For the text-containing cell, return its midpoint in [X, Y] coordinate format. 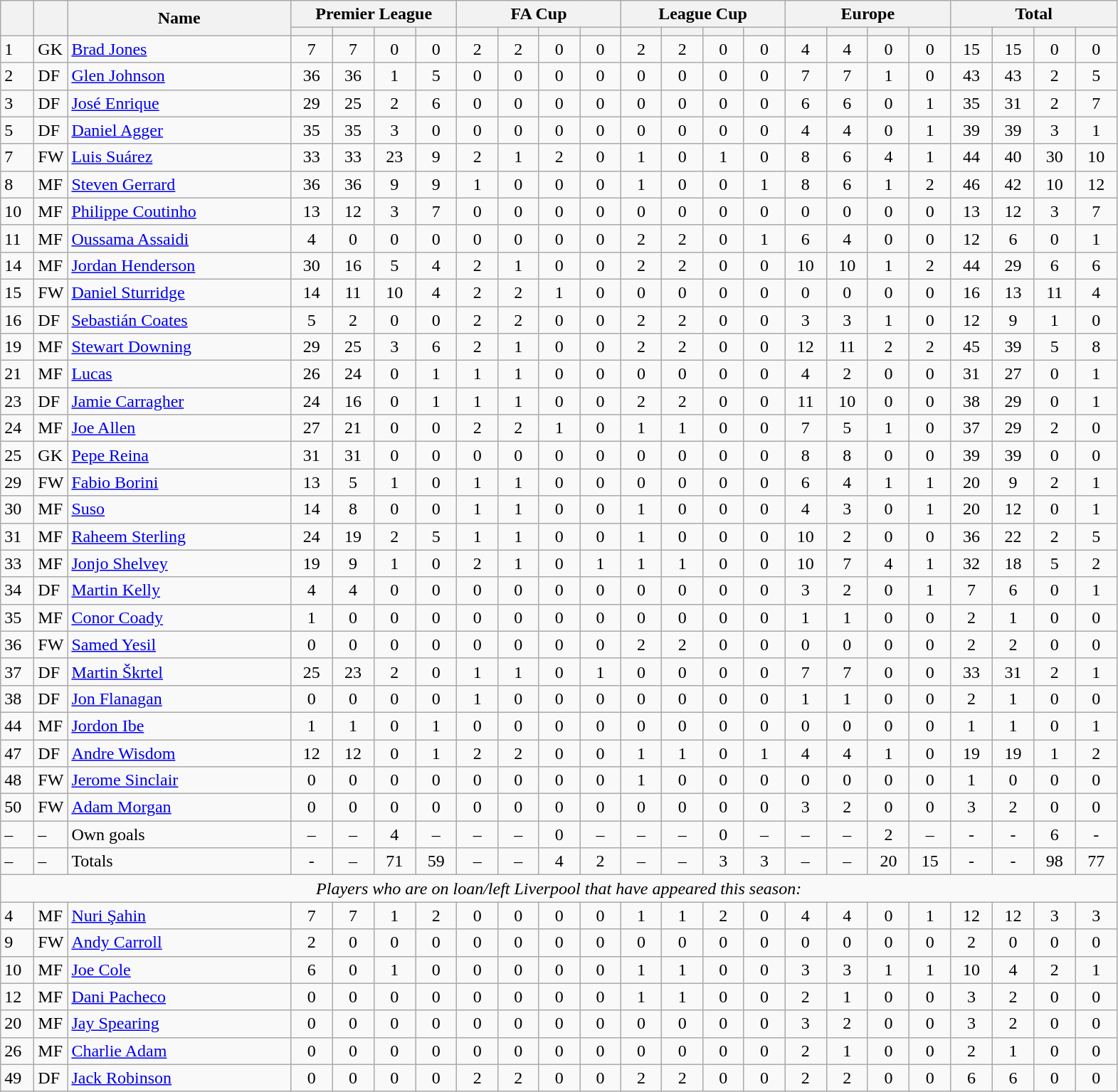
Stewart Downing [179, 347]
Totals [179, 862]
Samed Yesil [179, 645]
Players who are on loan/left Liverpool that have appeared this season: [559, 889]
34 [17, 590]
Joe Allen [179, 428]
32 [971, 563]
Andre Wisdom [179, 753]
Andy Carroll [179, 943]
49 [17, 1078]
Jon Flanagan [179, 699]
Adam Morgan [179, 807]
Philippe Coutinho [179, 211]
42 [1013, 184]
Jonjo Shelvey [179, 563]
50 [17, 807]
Own goals [179, 834]
Nuri Şahin [179, 916]
League Cup [702, 14]
Jordon Ibe [179, 726]
45 [971, 347]
18 [1013, 563]
Suso [179, 509]
Martin Škrtel [179, 672]
Daniel Sturridge [179, 292]
46 [971, 184]
Steven Gerrard [179, 184]
Raheem Sterling [179, 536]
Joe Cole [179, 970]
Daniel Agger [179, 130]
48 [17, 780]
Name [179, 18]
Premier League [374, 14]
José Enrique [179, 103]
Jamie Carragher [179, 401]
47 [17, 753]
Sebastián Coates [179, 319]
Oussama Assaidi [179, 238]
Jay Spearing [179, 1024]
Martin Kelly [179, 590]
40 [1013, 157]
Fabio Borini [179, 482]
Jordan Henderson [179, 265]
77 [1096, 862]
Lucas [179, 374]
22 [1013, 536]
Charlie Adam [179, 1051]
Europe [868, 14]
Dani Pacheco [179, 997]
71 [394, 862]
Total [1034, 14]
Conor Coady [179, 617]
Glen Johnson [179, 76]
Luis Suárez [179, 157]
FA Cup [539, 14]
59 [436, 862]
Jerome Sinclair [179, 780]
Jack Robinson [179, 1078]
Brad Jones [179, 49]
Pepe Reina [179, 455]
98 [1055, 862]
